From the cell containing the given text, extract its center point as (x, y) coordinate. 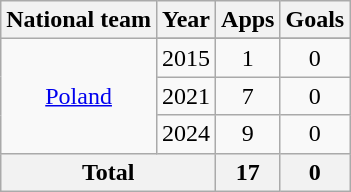
9 (248, 134)
Apps (248, 20)
Poland (79, 96)
National team (79, 20)
Total (108, 172)
2021 (186, 96)
Year (186, 20)
Goals (315, 20)
1 (248, 58)
7 (248, 96)
2024 (186, 134)
2015 (186, 58)
17 (248, 172)
